For the text-containing cell, return its midpoint in (X, Y) coordinate format. 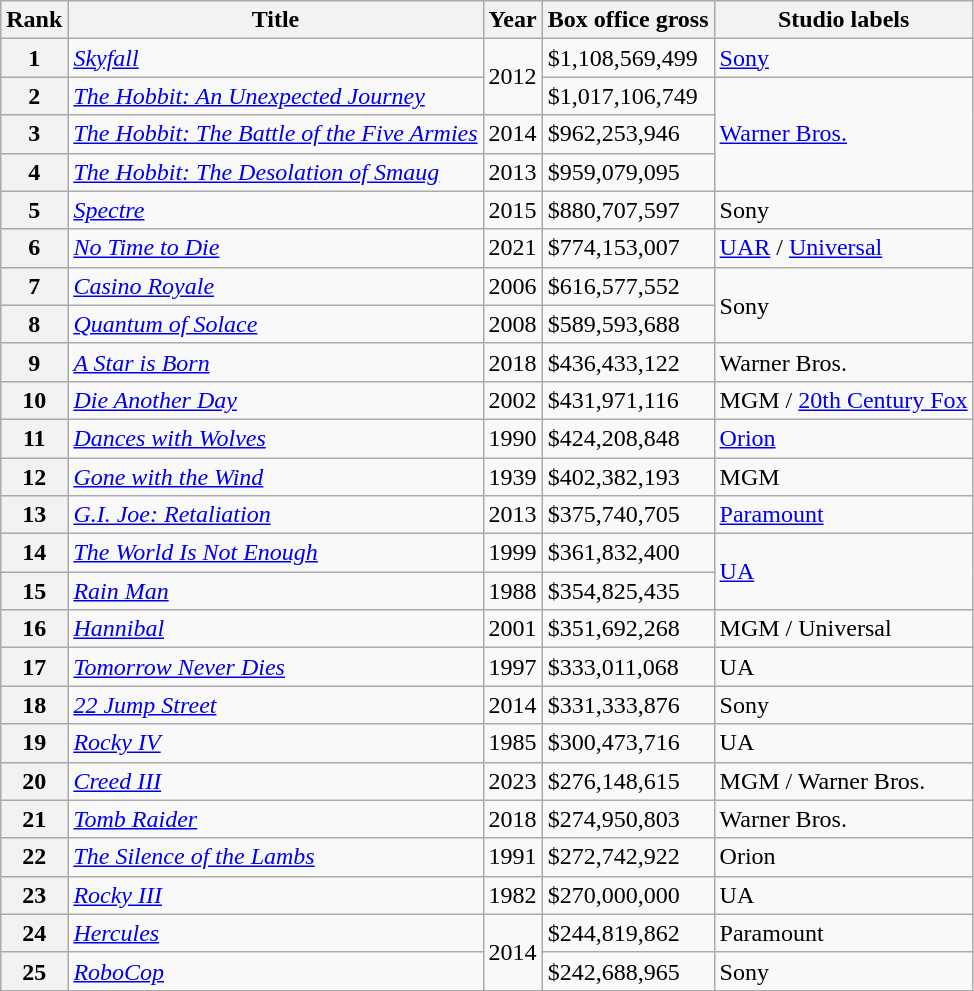
13 (34, 515)
Rank (34, 20)
25 (34, 971)
1939 (512, 477)
$270,000,000 (628, 895)
8 (34, 324)
The Silence of the Lambs (276, 857)
$272,742,922 (628, 857)
$354,825,435 (628, 591)
$333,011,068 (628, 667)
21 (34, 819)
24 (34, 933)
RoboCop (276, 971)
2008 (512, 324)
Hercules (276, 933)
Quantum of Solace (276, 324)
Studio labels (844, 20)
A Star is Born (276, 362)
2002 (512, 400)
Gone with the Wind (276, 477)
$774,153,007 (628, 248)
6 (34, 248)
$959,079,095 (628, 172)
16 (34, 629)
5 (34, 210)
$300,473,716 (628, 743)
15 (34, 591)
G.I. Joe: Retaliation (276, 515)
11 (34, 438)
$616,577,552 (628, 286)
23 (34, 895)
2023 (512, 781)
$880,707,597 (628, 210)
14 (34, 553)
1 (34, 58)
$274,950,803 (628, 819)
1991 (512, 857)
1988 (512, 591)
MGM / Warner Bros. (844, 781)
10 (34, 400)
$242,688,965 (628, 971)
$375,740,705 (628, 515)
2012 (512, 77)
1990 (512, 438)
$962,253,946 (628, 134)
Rain Man (276, 591)
2 (34, 96)
2021 (512, 248)
Die Another Day (276, 400)
Rocky III (276, 895)
The Hobbit: The Desolation of Smaug (276, 172)
20 (34, 781)
4 (34, 172)
Title (276, 20)
$431,971,116 (628, 400)
$589,593,688 (628, 324)
No Time to Die (276, 248)
Spectre (276, 210)
The Hobbit: The Battle of the Five Armies (276, 134)
18 (34, 705)
2001 (512, 629)
22 (34, 857)
$331,333,876 (628, 705)
$1,017,106,749 (628, 96)
$361,832,400 (628, 553)
Hannibal (276, 629)
22 Jump Street (276, 705)
MGM / 20th Century Fox (844, 400)
1985 (512, 743)
1999 (512, 553)
Box office gross (628, 20)
2015 (512, 210)
UAR / Universal (844, 248)
1997 (512, 667)
Creed III (276, 781)
1982 (512, 895)
3 (34, 134)
$276,148,615 (628, 781)
Casino Royale (276, 286)
MGM (844, 477)
The Hobbit: An Unexpected Journey (276, 96)
9 (34, 362)
12 (34, 477)
19 (34, 743)
Rocky IV (276, 743)
Tomb Raider (276, 819)
Skyfall (276, 58)
$1,108,569,499 (628, 58)
$244,819,862 (628, 933)
Dances with Wolves (276, 438)
2006 (512, 286)
7 (34, 286)
$402,382,193 (628, 477)
$351,692,268 (628, 629)
$436,433,122 (628, 362)
$424,208,848 (628, 438)
Tomorrow Never Dies (276, 667)
MGM / Universal (844, 629)
17 (34, 667)
The World Is Not Enough (276, 553)
Year (512, 20)
